Capture the cell that displays the provided text and extract its [x, y] central coordinate. 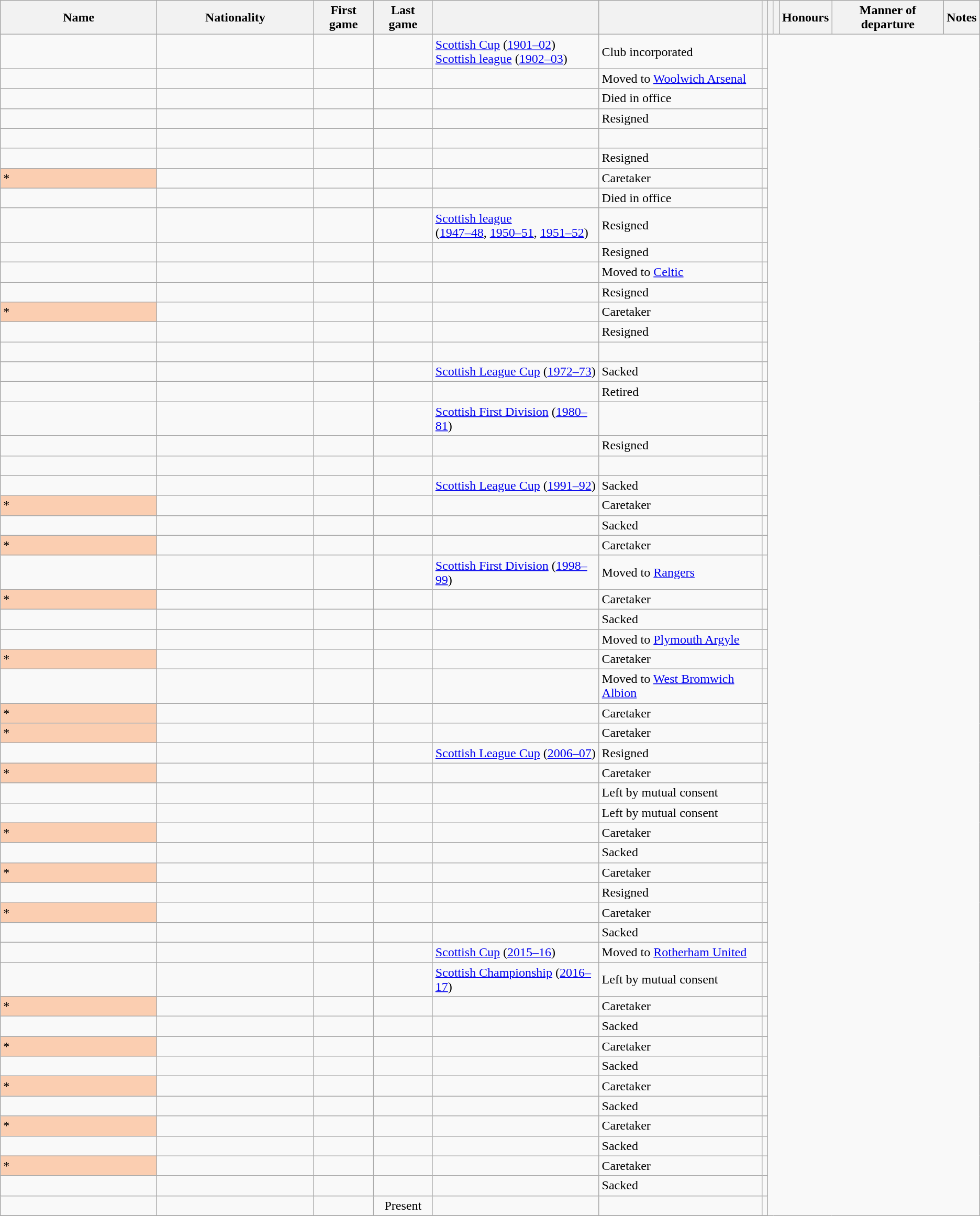
Moved to Rangers [681, 572]
Scottish First Division (1980–81) [516, 419]
First game [343, 18]
Scottish Cup (2015–16) [516, 952]
Scottish league(1947–48, 1950–51, 1951–52) [516, 225]
Retired [681, 392]
Manner of departure [888, 18]
Present [403, 1206]
Name [79, 18]
Scottish League Cup (1972–73) [516, 372]
Club incorporated [681, 51]
Notes [962, 18]
Last game [403, 18]
Moved to Celtic [681, 272]
Scottish Cup (1901–02)Scottish league (1902–03) [516, 51]
Honours [805, 18]
Scottish League Cup (2006–07) [516, 753]
Moved to Rotherham United [681, 952]
Scottish League Cup (1991–92) [516, 485]
Moved to West Bromwich Albion [681, 686]
Scottish Championship (2016–17) [516, 979]
Scottish First Division (1998–99) [516, 572]
Moved to Plymouth Argyle [681, 639]
Moved to Woolwich Arsenal [681, 79]
Nationality [236, 18]
